Output the [X, Y] coordinate of the center of the cell containing the given text.  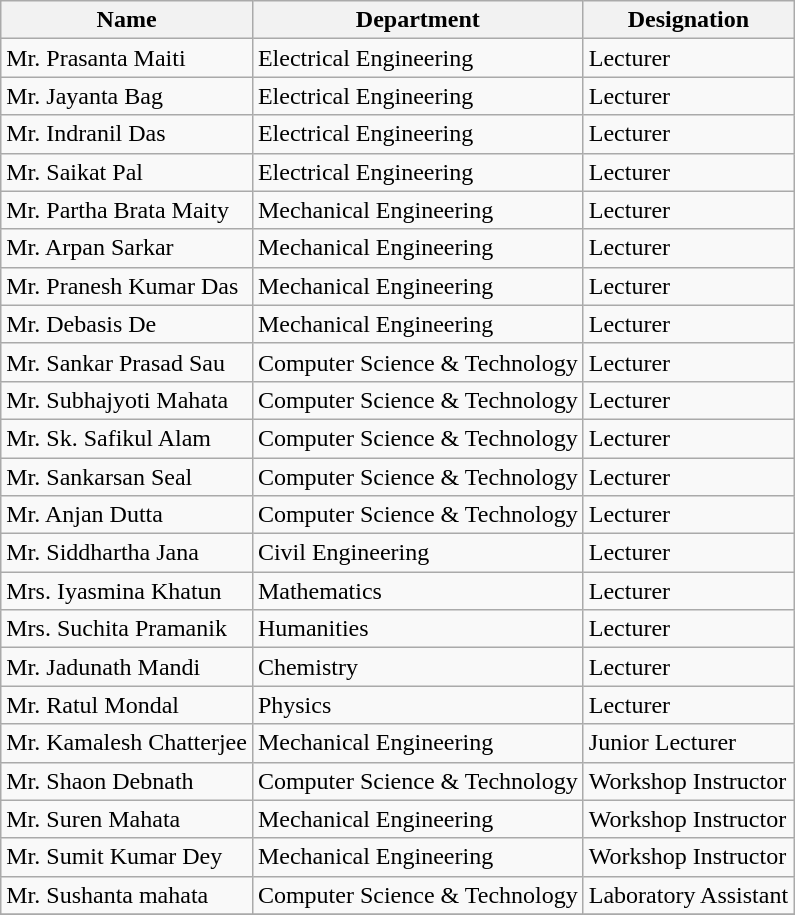
Mr. Prasanta Maiti [127, 58]
Mr. Jayanta Bag [127, 96]
Mr. Arpan Sarkar [127, 248]
Designation [688, 20]
Mrs. Iyasmina Khatun [127, 591]
Mr. Debasis De [127, 324]
Mr. Saikat Pal [127, 172]
Mr. Anjan Dutta [127, 515]
Civil Engineering [418, 553]
Mr. Sushanta mahata [127, 895]
Laboratory Assistant [688, 895]
Mr. Siddhartha Jana [127, 553]
Mr. Suren Mahata [127, 819]
Mr. Kamalesh Chatterjee [127, 743]
Mr. Shaon Debnath [127, 781]
Mrs. Suchita Pramanik [127, 629]
Humanities [418, 629]
Mr. Jadunath Mandi [127, 667]
Junior Lecturer [688, 743]
Name [127, 20]
Mr. Sumit Kumar Dey [127, 857]
Physics [418, 705]
Mr. Sankarsan Seal [127, 477]
Department [418, 20]
Mr. Subhajyoti Mahata [127, 400]
Mr. Partha Brata Maity [127, 210]
Chemistry [418, 667]
Mr. Sk. Safikul Alam [127, 438]
Mathematics [418, 591]
Mr. Ratul Mondal [127, 705]
Mr. Sankar Prasad Sau [127, 362]
Mr. Pranesh Kumar Das [127, 286]
Mr. Indranil Das [127, 134]
